Scan for the cell matching the given text and deliver its (X, Y) coordinate at center. 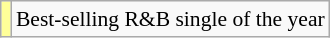
Best-selling R&B single of the year (170, 19)
